Identify which cell holds the provided text, then report its (x, y) central coordinate. 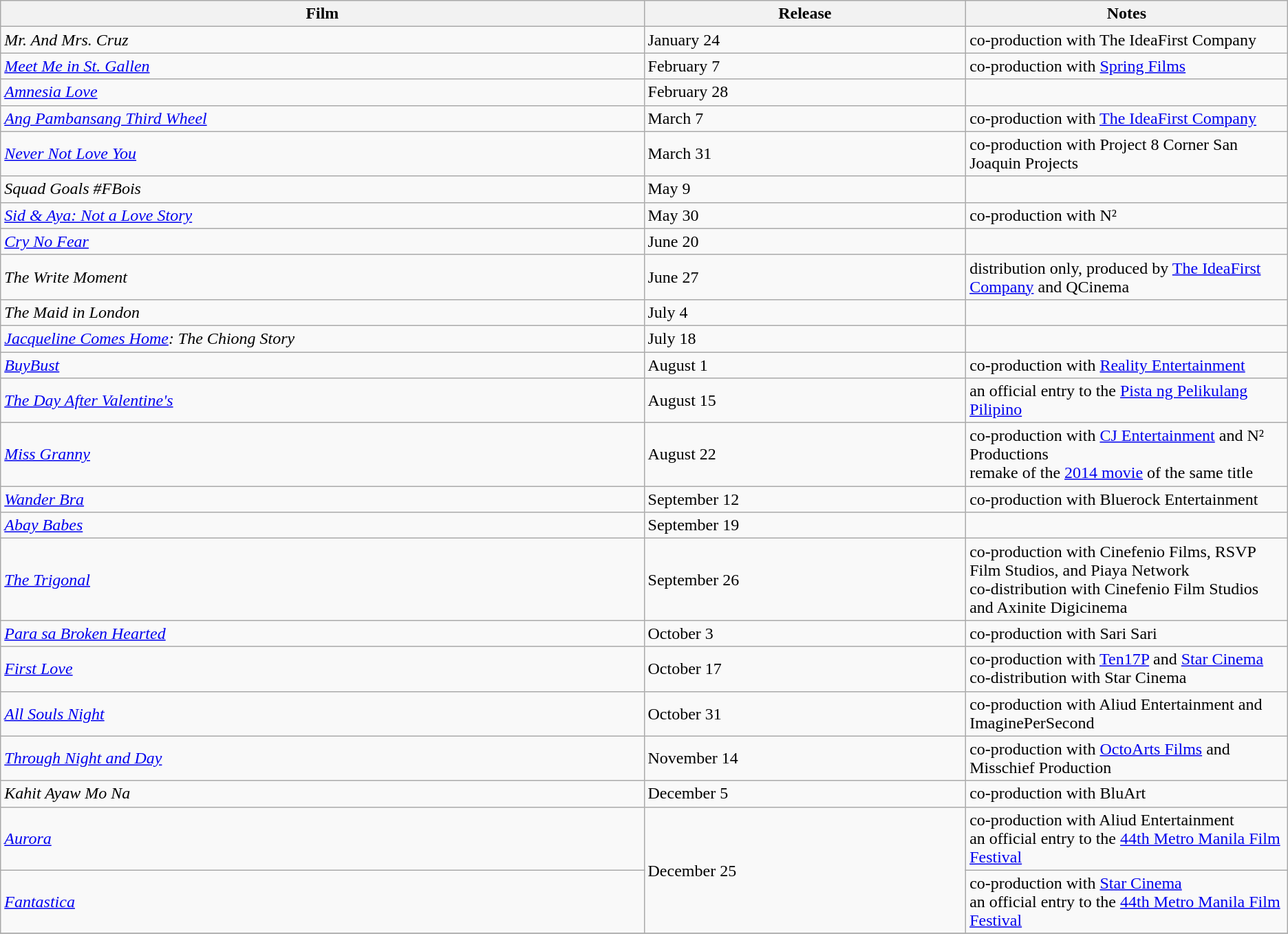
co-production with N² (1127, 215)
co-production with Bluerock Entertainment (1127, 499)
December 5 (805, 794)
Jacqueline Comes Home: The Chiong Story (322, 338)
Kahit Ayaw Mo Na (322, 794)
September 26 (805, 579)
March 31 (805, 154)
Para sa Broken Hearted (322, 633)
Film (322, 14)
Wander Bra (322, 499)
The Day After Valentine's (322, 400)
Mr. And Mrs. Cruz (322, 40)
Meet Me in St. Gallen (322, 66)
Aurora (322, 838)
July 18 (805, 338)
co-production with Sari Sari (1127, 633)
an official entry to the Pista ng Pelikulang Pilipino (1127, 400)
The Trigonal (322, 579)
co-production with Aliud Entertainment an official entry to the 44th Metro Manila Film Festival (1127, 838)
October 3 (805, 633)
co-production with Aliud Entertainment and ImaginePerSecond (1127, 714)
August 1 (805, 365)
Fantastica (322, 902)
August 15 (805, 400)
March 7 (805, 118)
October 17 (805, 669)
February 7 (805, 66)
Never Not Love You (322, 154)
co-production with Spring Films (1127, 66)
September 19 (805, 525)
Cry No Fear (322, 241)
Through Night and Day (322, 758)
February 28 (805, 92)
November 14 (805, 758)
co-production with BluArt (1127, 794)
June 20 (805, 241)
co-production with Cinefenio Films, RSVP Film Studios, and Piaya Network co-distribution with Cinefenio Film Studios and Axinite Digicinema (1127, 579)
Squad Goals #FBois (322, 189)
Amnesia Love (322, 92)
co-production with OctoArts Films and Misschief Production (1127, 758)
distribution only, produced by The IdeaFirst Company and QCinema (1127, 276)
Notes (1127, 14)
August 22 (805, 455)
Release (805, 14)
Ang Pambansang Third Wheel (322, 118)
co-production with Project 8 Corner San Joaquin Projects (1127, 154)
co-production with Ten17P and Star Cinema co-distribution with Star Cinema (1127, 669)
July 4 (805, 312)
Miss Granny (322, 455)
Sid & Aya: Not a Love Story (322, 215)
BuyBust (322, 365)
All Souls Night (322, 714)
The Maid in London (322, 312)
June 27 (805, 276)
First Love (322, 669)
October 31 (805, 714)
January 24 (805, 40)
December 25 (805, 870)
The Write Moment (322, 276)
co-production with Star Cinema an official entry to the 44th Metro Manila Film Festival (1127, 902)
May 30 (805, 215)
May 9 (805, 189)
Abay Babes (322, 525)
co-production with Reality Entertainment (1127, 365)
September 12 (805, 499)
co-production with CJ Entertainment and N² Productions remake of the 2014 movie of the same title (1127, 455)
